From the cell containing the given text, extract its center point as [x, y] coordinate. 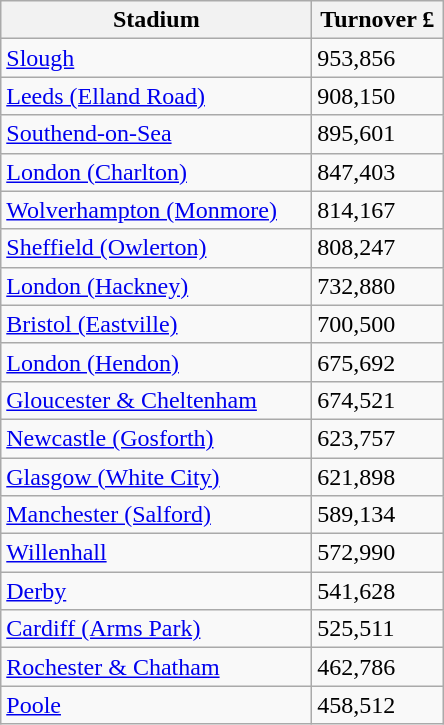
Turnover £ [378, 20]
Cardiff (Arms Park) [156, 629]
541,628 [378, 591]
London (Hendon) [156, 362]
700,500 [378, 324]
Rochester & Chatham [156, 667]
621,898 [378, 477]
Gloucester & Cheltenham [156, 400]
462,786 [378, 667]
Wolverhampton (Monmore) [156, 210]
895,601 [378, 134]
Leeds (Elland Road) [156, 96]
589,134 [378, 515]
675,692 [378, 362]
Willenhall [156, 553]
London (Hackney) [156, 286]
Bristol (Eastville) [156, 324]
Sheffield (Owlerton) [156, 248]
808,247 [378, 248]
London (Charlton) [156, 172]
674,521 [378, 400]
953,856 [378, 58]
572,990 [378, 553]
Newcastle (Gosforth) [156, 438]
458,512 [378, 705]
Derby [156, 591]
623,757 [378, 438]
908,150 [378, 96]
732,880 [378, 286]
Glasgow (White City) [156, 477]
Manchester (Salford) [156, 515]
Poole [156, 705]
814,167 [378, 210]
847,403 [378, 172]
525,511 [378, 629]
Southend-on-Sea [156, 134]
Stadium [156, 20]
Slough [156, 58]
